Output the [x, y] coordinate of the center of the cell containing the given text.  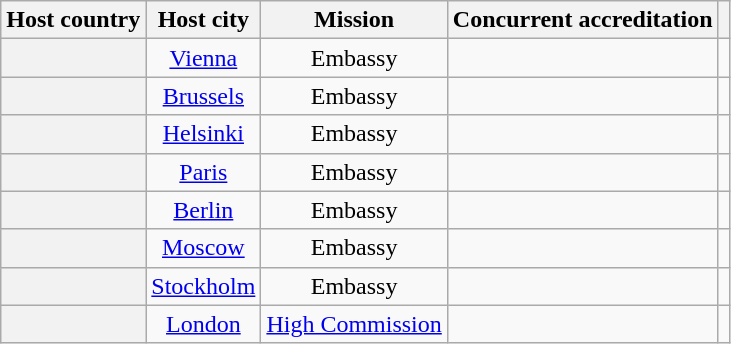
High Commission [354, 324]
Host country [74, 20]
Moscow [204, 248]
Mission [354, 20]
Paris [204, 172]
London [204, 324]
Helsinki [204, 134]
Stockholm [204, 286]
Brussels [204, 96]
Vienna [204, 58]
Concurrent accreditation [582, 20]
Host city [204, 20]
Berlin [204, 210]
